Identify which cell holds the provided text, then report its [X, Y] central coordinate. 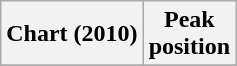
Chart (2010) [72, 34]
Peakposition [189, 34]
